Provide the [x, y] coordinate of the cell's center where the given text is located.  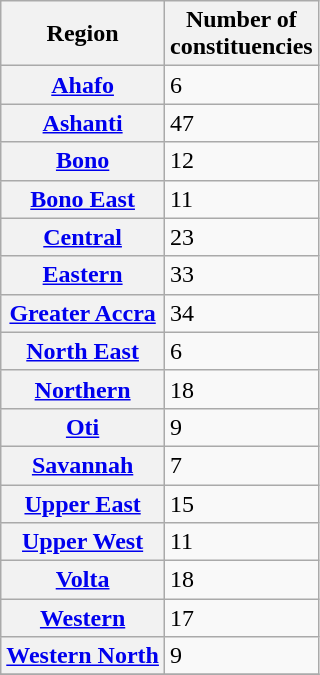
7 [241, 465]
Ahafo [83, 85]
North East [83, 351]
Volta [83, 580]
34 [241, 313]
Savannah [83, 465]
Upper East [83, 503]
Western North [83, 656]
Ashanti [83, 123]
Number ofconstituencies [241, 34]
Bono [83, 161]
Upper West [83, 542]
33 [241, 275]
Western [83, 618]
23 [241, 237]
47 [241, 123]
15 [241, 503]
17 [241, 618]
Greater Accra [83, 313]
12 [241, 161]
Eastern [83, 275]
Oti [83, 427]
Northern [83, 389]
Region [83, 34]
Bono East [83, 199]
Central [83, 237]
